Provide the [X, Y] coordinate of the cell's center where the given text is located.  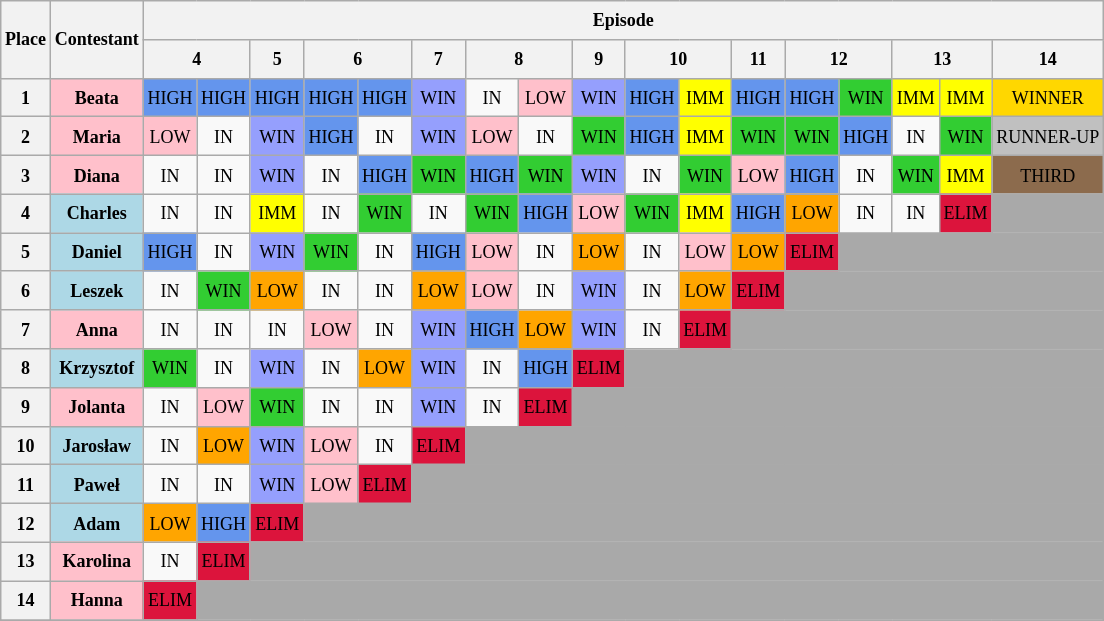
Hanna [96, 600]
RUNNER-UP [1048, 136]
Contestant [96, 40]
Leszek [96, 290]
WINNER [1048, 98]
Anna [96, 330]
1 [26, 98]
Paweł [96, 484]
Charles [96, 214]
Jarosław [96, 446]
THIRD [1048, 174]
Adam [96, 522]
Daniel [96, 252]
Beata [96, 98]
Episode [623, 20]
Karolina [96, 562]
Place [26, 40]
2 [26, 136]
Maria [96, 136]
Krzysztof [96, 368]
Jolanta [96, 406]
Diana [96, 174]
3 [26, 174]
